Identify which cell holds the provided text, then report its [X, Y] central coordinate. 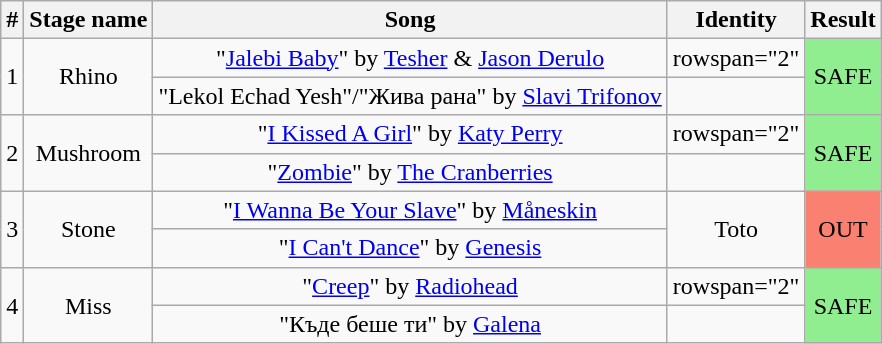
Miss [88, 305]
3 [12, 229]
Toto [736, 229]
Stone [88, 229]
"Creep" by Radiohead [410, 286]
4 [12, 305]
"Zombie" by The Cranberries [410, 172]
"Къде беше ти" by Galena [410, 324]
OUT [843, 229]
"Jalebi Baby" by Tesher & Jason Derulo [410, 58]
2 [12, 153]
Song [410, 20]
Identity [736, 20]
Stage name [88, 20]
"I Wanna Be Your Slave" by Måneskin [410, 210]
"Lekol Echad Yesh"/"Жива рана" by Slavi Trifonov [410, 96]
"I Can't Dance" by Genesis [410, 248]
Mushroom [88, 153]
"I Kissed A Girl" by Katy Perry [410, 134]
1 [12, 77]
Rhino [88, 77]
Result [843, 20]
# [12, 20]
